Determine the [X, Y] coordinate at the center of the cell enclosing the given text.  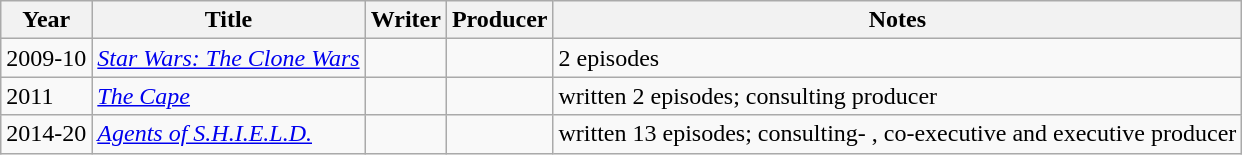
Title [228, 20]
Agents of S.H.I.E.L.D. [228, 134]
Year [46, 20]
2011 [46, 96]
The Cape [228, 96]
written 2 episodes; consulting producer [898, 96]
Producer [500, 20]
2009-10 [46, 58]
Notes [898, 20]
Writer [406, 20]
written 13 episodes; consulting- , co-executive and executive producer [898, 134]
2 episodes [898, 58]
Star Wars: The Clone Wars [228, 58]
2014-20 [46, 134]
